For the text-containing cell, return its midpoint in (X, Y) coordinate format. 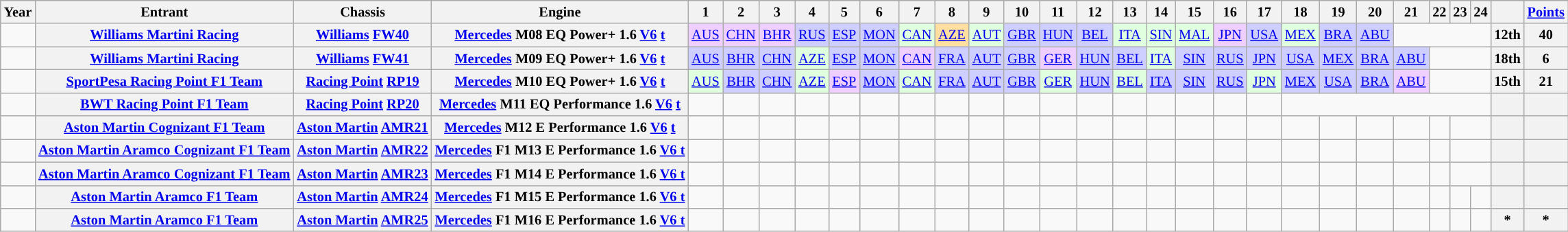
15th (1507, 81)
Points (1546, 12)
Chassis (362, 12)
Entrant (164, 12)
40 (1546, 35)
BWT Racing Point F1 Team (164, 104)
9 (987, 12)
Aston Martin AMR23 (362, 174)
SportPesa Racing Point F1 Team (164, 81)
Aston Martin AMR21 (362, 128)
18th (1507, 58)
Engine (561, 12)
23 (1460, 12)
Williams FW40 (362, 35)
16 (1229, 12)
2 (742, 12)
Mercedes M08 EQ Power+ 1.6 V6 t (561, 35)
Williams FW41 (362, 58)
Mercedes M09 EQ Power+ 1.6 V6 t (561, 58)
14 (1161, 12)
1 (705, 12)
18 (1301, 12)
15 (1194, 12)
5 (844, 12)
8 (951, 12)
22 (1439, 12)
12 (1095, 12)
20 (1375, 12)
Year (18, 12)
24 (1480, 12)
Aston Martin AMR24 (362, 197)
Mercedes F1 M15 E Performance 1.6 V6 t (561, 197)
19 (1338, 12)
Aston Martin AMR25 (362, 220)
12th (1507, 35)
Aston Martin AMR22 (362, 150)
7 (917, 12)
MAL (1194, 35)
Mercedes M10 EQ Power+ 1.6 V6 t (561, 81)
Racing Point RP20 (362, 104)
Racing Point RP19 (362, 81)
Mercedes M12 E Performance 1.6 V6 t (561, 128)
Mercedes M11 EQ Performance 1.6 V6 t (561, 104)
10 (1022, 12)
4 (811, 12)
13 (1129, 12)
11 (1058, 12)
Mercedes F1 M16 E Performance 1.6 V6 t (561, 220)
Mercedes F1 M13 E Performance 1.6 V6 t (561, 150)
3 (777, 12)
17 (1264, 12)
Mercedes F1 M14 E Performance 1.6 V6 t (561, 174)
Aston Martin Cognizant F1 Team (164, 128)
